Pinpoint the cell where the given text exists, returning its (X, Y) midpoint coordinate. 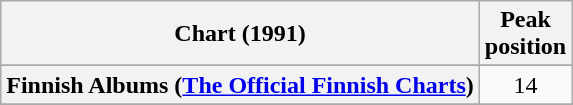
14 (525, 85)
Chart (1991) (240, 34)
Peakposition (525, 34)
Finnish Albums (The Official Finnish Charts) (240, 85)
